Identify which cell holds the provided text, then report its [X, Y] central coordinate. 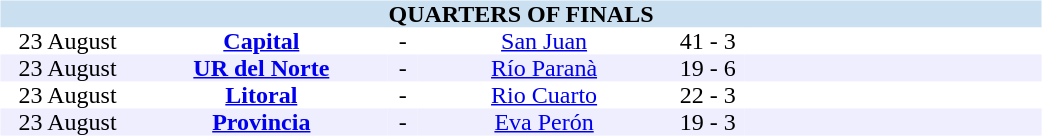
41 - 3 [707, 42]
Eva Perón [544, 122]
19 - 6 [707, 68]
UR del Norte [262, 68]
22 - 3 [707, 96]
San Juan [544, 42]
Litoral [262, 96]
Capital [262, 42]
Río Paranà [544, 68]
19 - 3 [707, 122]
Provincia [262, 122]
Rio Cuarto [544, 96]
QUARTERS OF FINALS [520, 14]
